Determine the [x, y] coordinate at the center of the cell enclosing the given text.  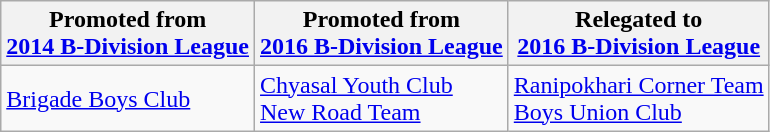
Brigade Boys Club [128, 98]
Relegated to2016 B-Division League [638, 34]
Promoted from2014 B-Division League [128, 34]
Promoted from2016 B-Division League [382, 34]
Ranipokhari Corner TeamBoys Union Club [638, 98]
Chyasal Youth ClubNew Road Team [382, 98]
